Locate the cell with the specified text and output its (x, y) center coordinate. 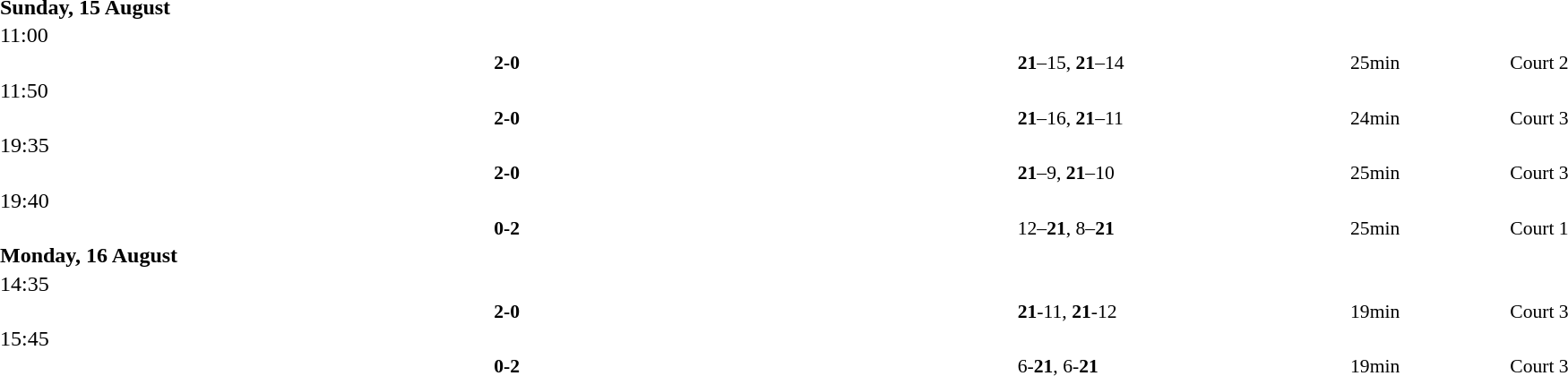
21–16, 21–11 (1182, 118)
0-2 (507, 227)
21–15, 21–14 (1182, 63)
12–21, 8–21 (1182, 227)
21–9, 21–10 (1182, 173)
21-11, 21-12 (1182, 312)
19min (1428, 312)
24min (1428, 118)
